Identify which cell holds the provided text, then report its [x, y] central coordinate. 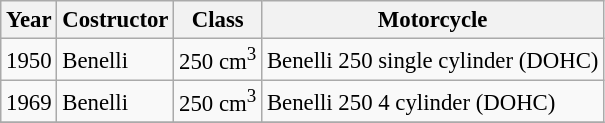
Class [218, 20]
1950 [29, 60]
Benelli 250 single cylinder (DOHC) [433, 60]
Motorcycle [433, 20]
Year [29, 20]
Benelli 250 4 cylinder (DOHC) [433, 102]
1969 [29, 102]
Costructor [116, 20]
